Find where the given text appears and provide that cell's center as (x, y) coordinate. 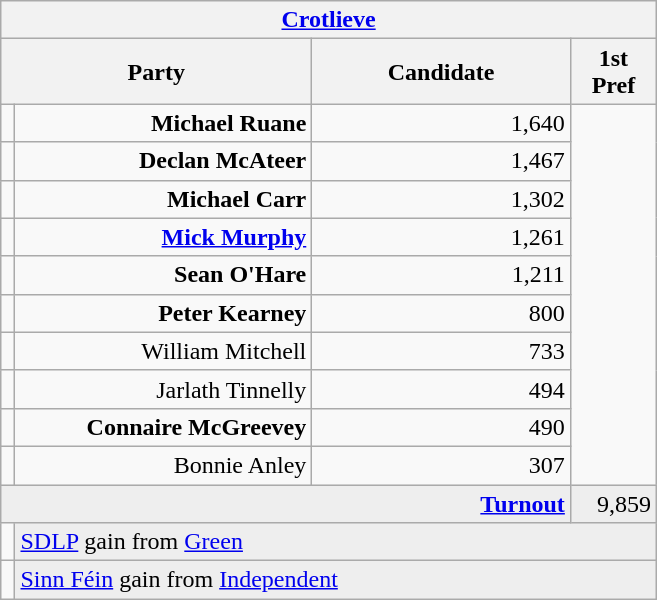
Candidate (442, 72)
Peter Kearney (164, 313)
307 (442, 465)
1,640 (442, 123)
494 (442, 389)
Jarlath Tinnelly (164, 389)
733 (442, 351)
1,467 (442, 161)
Bonnie Anley (164, 465)
1,261 (442, 237)
William Mitchell (164, 351)
1,302 (442, 199)
1st Pref (613, 72)
1,211 (442, 275)
Connaire McGreevey (164, 427)
Michael Ruane (164, 123)
Sean O'Hare (164, 275)
800 (442, 313)
Turnout (286, 503)
Mick Murphy (164, 237)
Sinn Féin gain from Independent (336, 580)
SDLP gain from Green (336, 542)
490 (442, 427)
Michael Carr (164, 199)
Crotlieve (329, 20)
Party (156, 72)
9,859 (613, 503)
Declan McAteer (164, 161)
